From the cell containing the given text, extract its center point as [x, y] coordinate. 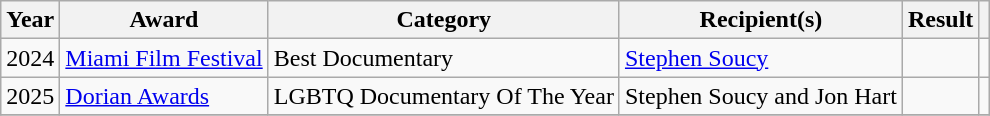
LGBTQ Documentary Of The Year [444, 96]
Best Documentary [444, 58]
Dorian Awards [164, 96]
Category [444, 20]
2025 [30, 96]
Recipient(s) [760, 20]
Result [940, 20]
Year [30, 20]
Stephen Soucy [760, 58]
2024 [30, 58]
Stephen Soucy and Jon Hart [760, 96]
Miami Film Festival [164, 58]
Award [164, 20]
